For the text-containing cell, return its midpoint in [X, Y] coordinate format. 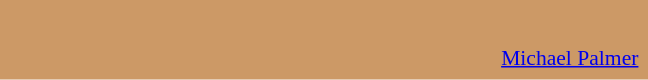
Michael Palmer [324, 58]
